Find where the given text appears and provide that cell's center as (X, Y) coordinate. 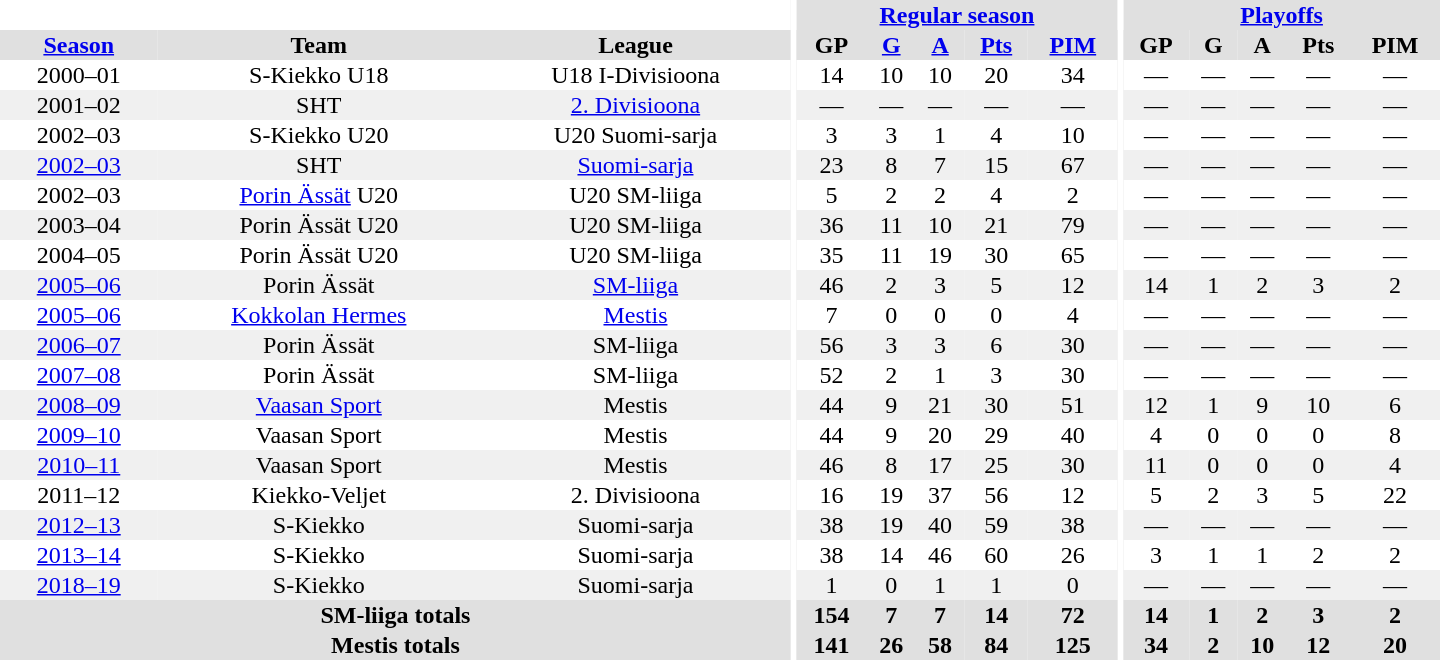
59 (996, 525)
2009–10 (78, 435)
37 (940, 495)
23 (832, 165)
S-Kiekko U18 (318, 75)
2006–07 (78, 345)
S-Kiekko U20 (318, 135)
51 (1073, 405)
58 (940, 645)
84 (996, 645)
2013–14 (78, 555)
60 (996, 555)
25 (996, 465)
2003–04 (78, 225)
2011–12 (78, 495)
29 (996, 435)
2012–13 (78, 525)
125 (1073, 645)
Season (78, 45)
League (636, 45)
67 (1073, 165)
Team (318, 45)
141 (832, 645)
2004–05 (78, 255)
Mestis totals (396, 645)
U18 I-Divisioona (636, 75)
2008–09 (78, 405)
Kiekko-Veljet (318, 495)
22 (1395, 495)
65 (1073, 255)
16 (832, 495)
52 (832, 375)
154 (832, 615)
Playoffs (1282, 15)
SM-liiga totals (396, 615)
U20 Suomi-sarja (636, 135)
2018–19 (78, 585)
2001–02 (78, 105)
72 (1073, 615)
36 (832, 225)
2010–11 (78, 465)
79 (1073, 225)
Kokkolan Hermes (318, 315)
17 (940, 465)
2000–01 (78, 75)
15 (996, 165)
35 (832, 255)
2007–08 (78, 375)
Regular season (957, 15)
